Determine the (X, Y) coordinate at the center of the cell enclosing the given text.  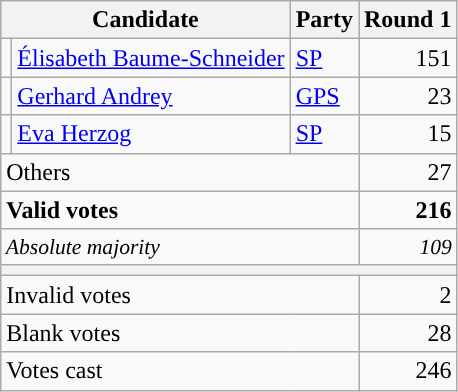
Élisabeth Baume-Schneider (151, 58)
Valid votes (180, 210)
Round 1 (407, 20)
15 (407, 134)
2 (407, 295)
109 (407, 247)
Party (324, 20)
216 (407, 210)
28 (407, 333)
GPS (324, 96)
Blank votes (180, 333)
Invalid votes (180, 295)
Gerhard Andrey (151, 96)
151 (407, 58)
23 (407, 96)
Others (180, 172)
27 (407, 172)
Absolute majority (180, 247)
Candidate (146, 20)
Votes cast (180, 371)
246 (407, 371)
Eva Herzog (151, 134)
